Find where the given text appears and provide that cell's center as [x, y] coordinate. 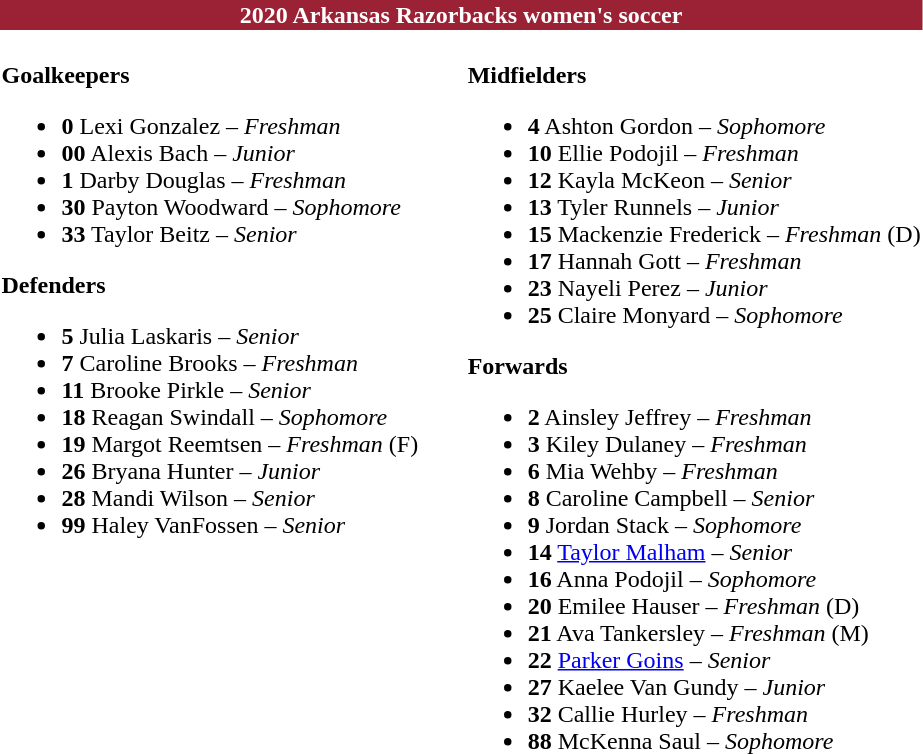
2020 Arkansas Razorbacks women's soccer [461, 15]
